Locate the cell with the specified text and output its (x, y) center coordinate. 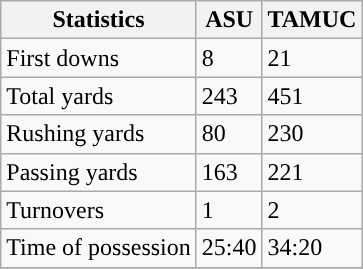
34:20 (312, 248)
Rushing yards (99, 134)
25:40 (229, 248)
Statistics (99, 20)
8 (229, 58)
230 (312, 134)
TAMUC (312, 20)
21 (312, 58)
2 (312, 210)
80 (229, 134)
163 (229, 172)
243 (229, 96)
221 (312, 172)
Time of possession (99, 248)
Turnovers (99, 210)
Passing yards (99, 172)
First downs (99, 58)
1 (229, 210)
Total yards (99, 96)
451 (312, 96)
ASU (229, 20)
